Pinpoint the cell where the given text exists, returning its (X, Y) midpoint coordinate. 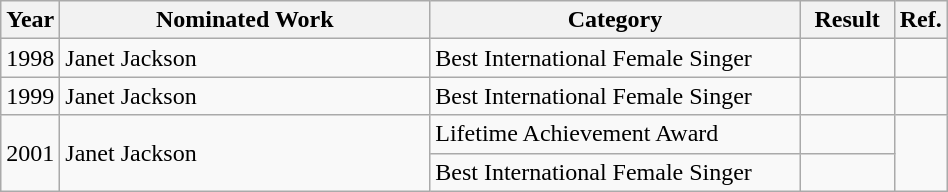
Ref. (920, 20)
Nominated Work (245, 20)
1999 (30, 96)
2001 (30, 153)
Year (30, 20)
Lifetime Achievement Award (615, 134)
Category (615, 20)
Result (847, 20)
1998 (30, 58)
